Pinpoint the cell where the given text exists, returning its [x, y] midpoint coordinate. 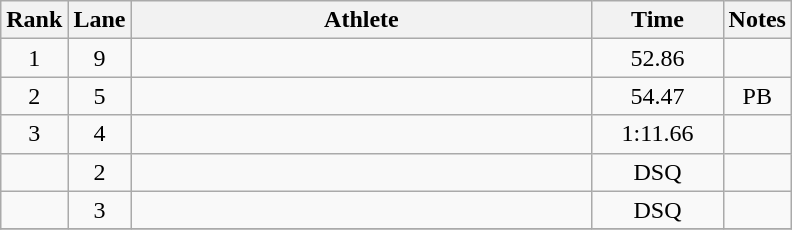
52.86 [658, 58]
54.47 [658, 96]
1:11.66 [658, 134]
Lane [100, 20]
Athlete [362, 20]
4 [100, 134]
Notes [757, 20]
PB [757, 96]
9 [100, 58]
Rank [34, 20]
Time [658, 20]
5 [100, 96]
1 [34, 58]
